Extract the (X, Y) coordinate from the center of the cell holding the provided text.  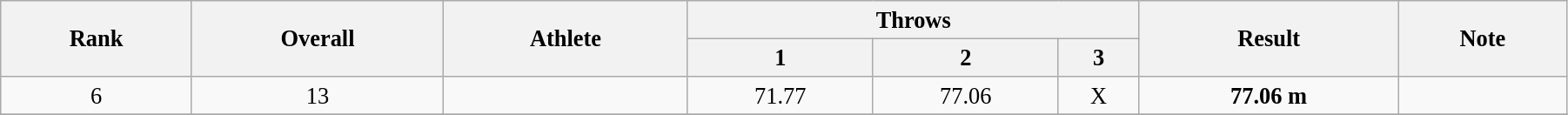
Note (1483, 38)
X (1098, 95)
6 (97, 95)
Result (1269, 38)
13 (317, 95)
71.77 (780, 95)
2 (966, 57)
77.06 (966, 95)
3 (1098, 57)
Overall (317, 38)
1 (780, 57)
77.06 m (1269, 95)
Rank (97, 38)
Athlete (566, 38)
Throws (914, 19)
